Pinpoint the cell where the given text exists, returning its (X, Y) midpoint coordinate. 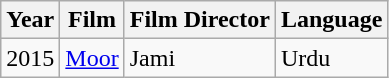
Film Director (200, 20)
Jami (200, 58)
Film (92, 20)
Moor (92, 58)
Urdu (331, 58)
Year (30, 20)
2015 (30, 58)
Language (331, 20)
